Find where the given text appears and provide that cell's center as [x, y] coordinate. 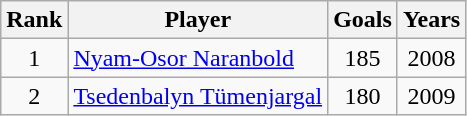
180 [363, 96]
Goals [363, 20]
185 [363, 58]
Nyam-Osor Naranbold [198, 58]
Rank [34, 20]
Years [431, 20]
Player [198, 20]
2 [34, 96]
2009 [431, 96]
Tsedenbalyn Tümenjargal [198, 96]
2008 [431, 58]
1 [34, 58]
